Find where the given text appears and provide that cell's center as [x, y] coordinate. 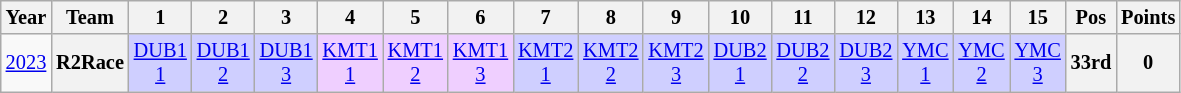
KMT23 [676, 63]
KMT21 [546, 63]
14 [981, 17]
5 [416, 17]
R2Race [90, 63]
DUB12 [224, 63]
DUB23 [866, 63]
9 [676, 17]
Team [90, 17]
YMC3 [1038, 63]
8 [610, 17]
15 [1038, 17]
11 [802, 17]
1 [160, 17]
Pos [1091, 17]
DUB22 [802, 63]
KMT22 [610, 63]
2023 [26, 63]
33rd [1091, 63]
0 [1148, 63]
YMC1 [925, 63]
KMT13 [480, 63]
7 [546, 17]
12 [866, 17]
DUB21 [740, 63]
13 [925, 17]
10 [740, 17]
2 [224, 17]
Points [1148, 17]
Year [26, 17]
4 [350, 17]
YMC2 [981, 63]
DUB13 [286, 63]
6 [480, 17]
KMT12 [416, 63]
3 [286, 17]
DUB11 [160, 63]
KMT11 [350, 63]
